Detect which cell encompasses the target text, then output its (x, y) center coordinate. 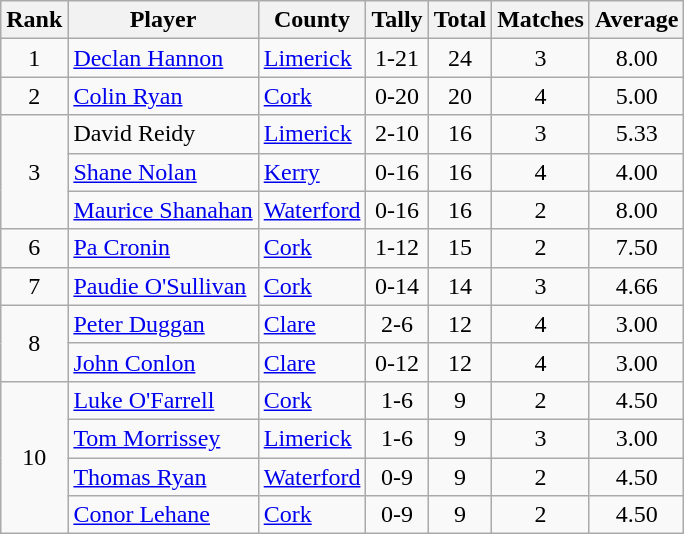
Conor Lehane (163, 515)
5.00 (636, 96)
Matches (541, 20)
Kerry (312, 172)
7.50 (636, 248)
Tom Morrissey (163, 438)
Shane Nolan (163, 172)
Pa Cronin (163, 248)
Peter Duggan (163, 324)
Declan Hannon (163, 58)
5.33 (636, 134)
0-20 (397, 96)
Luke O'Farrell (163, 400)
14 (460, 286)
Tally (397, 20)
15 (460, 248)
Player (163, 20)
24 (460, 58)
8 (34, 343)
4.00 (636, 172)
Paudie O'Sullivan (163, 286)
Maurice Shanahan (163, 210)
2-6 (397, 324)
6 (34, 248)
County (312, 20)
David Reidy (163, 134)
0-14 (397, 286)
1-12 (397, 248)
Thomas Ryan (163, 477)
20 (460, 96)
0-12 (397, 362)
Colin Ryan (163, 96)
4.66 (636, 286)
1 (34, 58)
7 (34, 286)
Rank (34, 20)
Total (460, 20)
1-21 (397, 58)
2-10 (397, 134)
10 (34, 457)
John Conlon (163, 362)
Average (636, 20)
